Return [X, Y] of the center of cell containing provided text 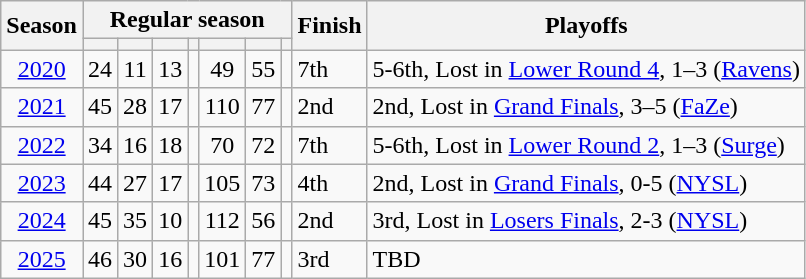
56 [264, 221]
30 [136, 259]
55 [264, 69]
Regular season [186, 20]
4th [330, 183]
24 [100, 69]
28 [136, 107]
70 [222, 145]
2025 [42, 259]
44 [100, 183]
TBD [586, 259]
101 [222, 259]
2021 [42, 107]
34 [100, 145]
112 [222, 221]
5-6th, Lost in Lower Round 2, 1–3 (Surge) [586, 145]
49 [222, 69]
13 [170, 69]
110 [222, 107]
72 [264, 145]
2nd, Lost in Grand Finals, 3–5 (FaZe) [586, 107]
2024 [42, 221]
2022 [42, 145]
27 [136, 183]
10 [170, 221]
2020 [42, 69]
46 [100, 259]
18 [170, 145]
73 [264, 183]
5-6th, Lost in Lower Round 4, 1–3 (Ravens) [586, 69]
3rd, Lost in Losers Finals, 2-3 (NYSL) [586, 221]
11 [136, 69]
2nd, Lost in Grand Finals, 0-5 (NYSL) [586, 183]
35 [136, 221]
Finish [330, 26]
Season [42, 26]
2023 [42, 183]
3rd [330, 259]
105 [222, 183]
Playoffs [586, 26]
